Determine the [x, y] coordinate at the center of the cell enclosing the given text.  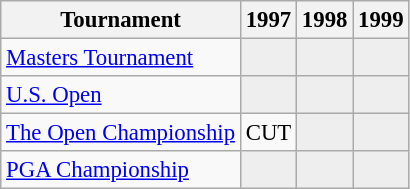
1999 [381, 20]
CUT [268, 133]
Tournament [121, 20]
U.S. Open [121, 95]
PGA Championship [121, 170]
1997 [268, 20]
The Open Championship [121, 133]
Masters Tournament [121, 58]
1998 [325, 20]
